Pinpoint the cell where the given text exists, returning its (x, y) midpoint coordinate. 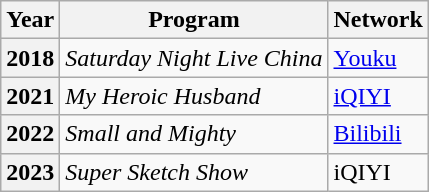
My Heroic Husband (194, 96)
Super Sketch Show (194, 172)
2018 (30, 58)
Network (378, 20)
Youku (378, 58)
Year (30, 20)
Small and Mighty (194, 134)
2023 (30, 172)
2021 (30, 96)
Bilibili (378, 134)
Saturday Night Live China (194, 58)
Program (194, 20)
2022 (30, 134)
